Determine the [X, Y] coordinate at the center of the cell enclosing the given text.  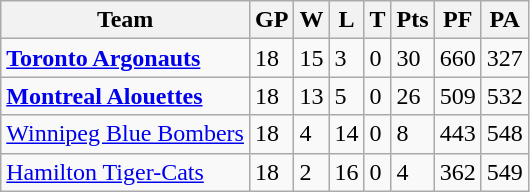
3 [346, 58]
327 [504, 58]
549 [504, 172]
16 [346, 172]
L [346, 20]
2 [312, 172]
8 [412, 134]
660 [458, 58]
14 [346, 134]
Winnipeg Blue Bombers [126, 134]
26 [412, 96]
PF [458, 20]
Toronto Argonauts [126, 58]
509 [458, 96]
PA [504, 20]
5 [346, 96]
15 [312, 58]
13 [312, 96]
548 [504, 134]
30 [412, 58]
443 [458, 134]
362 [458, 172]
Hamilton Tiger-Cats [126, 172]
T [378, 20]
GP [271, 20]
Pts [412, 20]
532 [504, 96]
Montreal Alouettes [126, 96]
W [312, 20]
Team [126, 20]
